Return [x, y] of the center of cell containing provided text 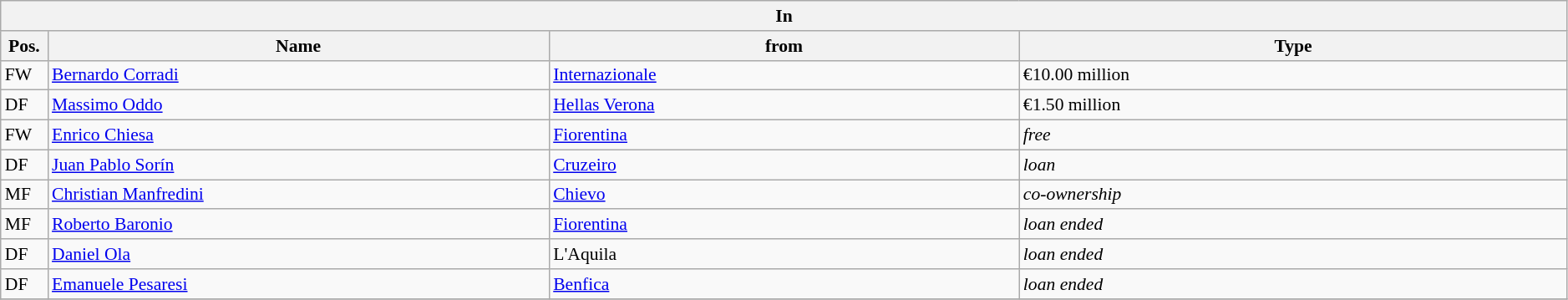
loan [1293, 165]
€1.50 million [1293, 105]
Cruzeiro [784, 165]
Name [298, 46]
Hellas Verona [784, 105]
from [784, 46]
co-ownership [1293, 195]
Pos. [24, 46]
Internazionale [784, 75]
Massimo Oddo [298, 105]
free [1293, 135]
Type [1293, 46]
Bernardo Corradi [298, 75]
Roberto Baronio [298, 225]
Juan Pablo Sorín [298, 165]
Daniel Ola [298, 254]
Christian Manfredini [298, 195]
In [784, 16]
Chievo [784, 195]
Enrico Chiesa [298, 135]
Benfica [784, 284]
L'Aquila [784, 254]
€10.00 million [1293, 75]
Emanuele Pesaresi [298, 284]
